Capture the cell that displays the provided text and extract its (X, Y) central coordinate. 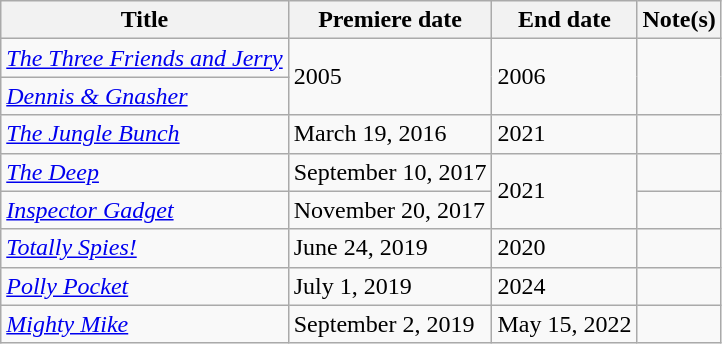
2024 (564, 286)
Note(s) (679, 20)
June 24, 2019 (390, 248)
Premiere date (390, 20)
Polly Pocket (144, 286)
March 19, 2016 (390, 134)
Mighty Mike (144, 324)
July 1, 2019 (390, 286)
September 10, 2017 (390, 172)
Inspector Gadget (144, 210)
September 2, 2019 (390, 324)
Dennis & Gnasher (144, 96)
2020 (564, 248)
The Three Friends and Jerry (144, 58)
2005 (390, 77)
Title (144, 20)
November 20, 2017 (390, 210)
The Deep (144, 172)
End date (564, 20)
Totally Spies! (144, 248)
May 15, 2022 (564, 324)
2006 (564, 77)
The Jungle Bunch (144, 134)
